Scan for the cell matching the given text and deliver its (X, Y) coordinate at center. 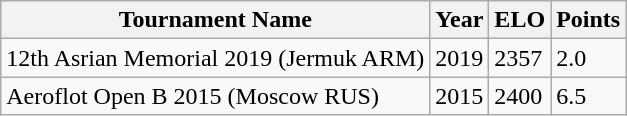
Aeroflot Open B 2015 (Moscow RUS) (216, 96)
ELO (520, 20)
Tournament Name (216, 20)
6.5 (588, 96)
2015 (460, 96)
2.0 (588, 58)
Points (588, 20)
Year (460, 20)
2400 (520, 96)
2019 (460, 58)
12th Asrian Memorial 2019 (Jermuk ARM) (216, 58)
2357 (520, 58)
